Output the [X, Y] coordinate of the center of the cell containing the given text.  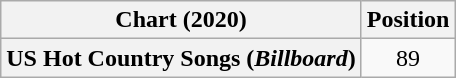
89 [408, 58]
Chart (2020) [181, 20]
US Hot Country Songs (Billboard) [181, 58]
Position [408, 20]
